Capture the cell that displays the provided text and extract its [x, y] central coordinate. 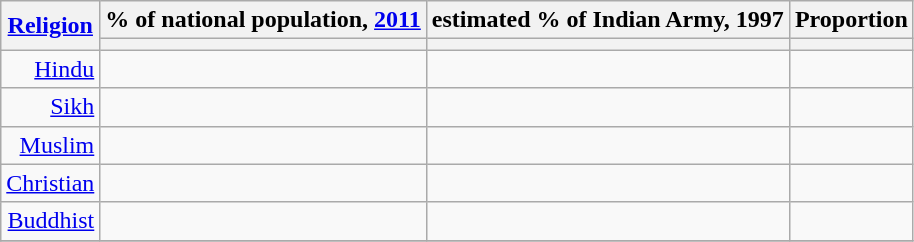
% of national population, 2011 [263, 20]
Hindu [50, 69]
Christian [50, 183]
Muslim [50, 145]
Proportion [851, 20]
estimated % of Indian Army, 1997 [608, 20]
Sikh [50, 107]
Buddhist [50, 221]
Religion [50, 26]
